Return [X, Y] of the center of cell containing provided text 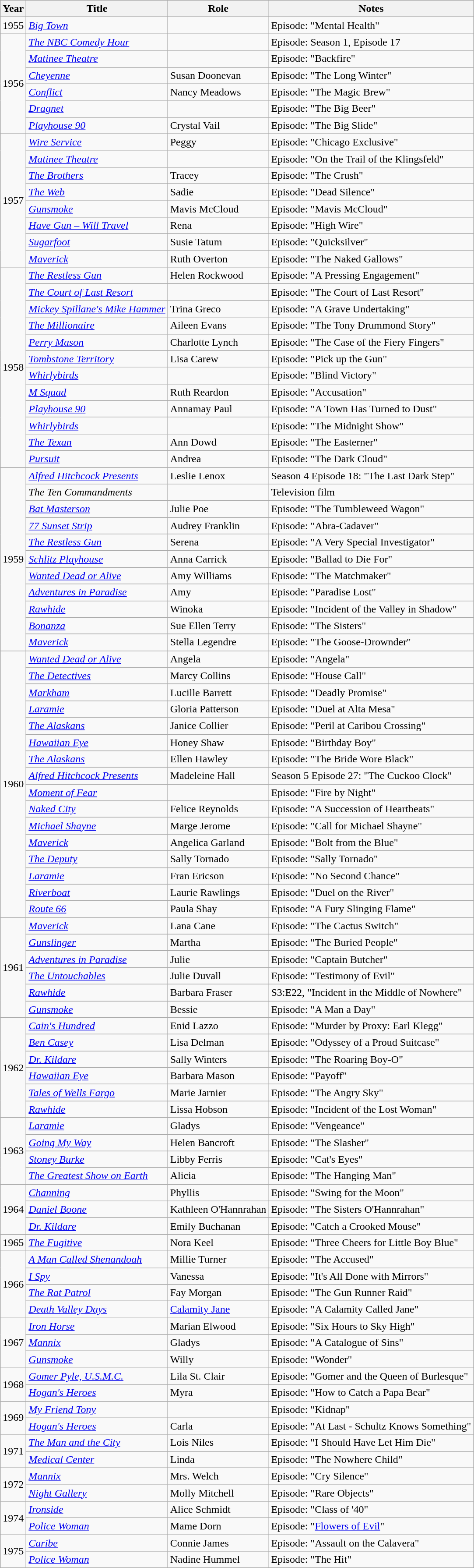
Madeleine Hall [218, 776]
Have Gun – Will Travel [97, 226]
Conflict [97, 92]
Gomer Pyle, U.S.M.C. [97, 1376]
Episode: "Duel at Alta Mesa" [371, 709]
Ruth Reardon [218, 392]
1971 [13, 1451]
Riverboat [97, 892]
Episode: "Wonder" [371, 1359]
Episode: "Gomer and the Queen of Burlesque" [371, 1376]
Episode: "The Dark Cloud" [371, 459]
Episode: "The Court of Last Resort" [371, 292]
Andrea [218, 459]
1958 [13, 367]
Sue Ellen Terry [218, 626]
My Friend Tony [97, 1409]
Ellen Hawley [218, 759]
Episode: "Blind Victory" [371, 375]
M Squad [97, 392]
The Texan [97, 442]
Nora Keel [218, 1242]
Episode: "No Second Chance" [371, 876]
Episode: "Deadly Promise" [371, 692]
Susie Tatum [218, 242]
Episode: "The Slasher" [371, 1143]
Medical Center [97, 1459]
Episode: "Kidnap" [371, 1409]
Episode: "The Nowhere Child" [371, 1459]
Sally Winters [218, 1059]
Big Town [97, 25]
Julie Duvall [218, 976]
Episode: "Peril at Caribou Crossing" [371, 726]
Fran Ericson [218, 876]
Episode: "Catch a Crooked Mouse" [371, 1226]
Ann Dowd [218, 442]
Angela [218, 659]
1969 [13, 1418]
Angelica Garland [218, 842]
Episode: "The Hanging Man" [371, 1176]
1956 [13, 84]
Annamay Paul [218, 409]
Title [97, 9]
Michael Shayne [97, 826]
Episode: "Backfire" [371, 59]
Episode: "The Naked Gallows" [371, 259]
Episode: "Flowers of Evil" [371, 1526]
Episode: "The Tumbleweed Wagon" [371, 509]
Season 4 Episode 18: "The Last Dark Step" [371, 475]
Bonanza [97, 626]
Route 66 [97, 909]
Year [13, 9]
Episode: "Duel on the River" [371, 892]
Episode: "Quicksilver" [371, 242]
Nancy Meadows [218, 92]
Audrey Franklin [218, 526]
Episode: "It's All Done with Mirrors" [371, 1276]
Sally Tornado [218, 859]
Molly Mitchell [218, 1493]
Episode: Season 1, Episode 17 [371, 42]
Episode: "The Roaring Boy-O" [371, 1059]
Marie Jarnier [218, 1093]
Marcy Collins [218, 676]
Cain's Hundred [97, 1026]
Episode: "The Hit" [371, 1560]
Episode: "A Town Has Turned to Dust" [371, 409]
Episode: "Murder by Proxy: Earl Klegg" [371, 1026]
Martha [218, 942]
1974 [13, 1518]
Vanessa [218, 1276]
Schlitz Playhouse [97, 559]
Episode: "Sally Tornado" [371, 859]
Paula Shay [218, 909]
Episode: "A Grave Undertaking" [371, 309]
Episode: "Mental Health" [371, 25]
Peggy [218, 142]
Episode: "Birthday Boy" [371, 743]
Episode: "Assault on the Calavera" [371, 1543]
Stella Legendre [218, 642]
Episode: "The Crush" [371, 175]
Mame Dorn [218, 1526]
A Man Called Shenandoah [97, 1259]
Ironside [97, 1509]
Episode: "Bolt from the Blue" [371, 842]
Ben Casey [97, 1043]
Episode: "I Should Have Let Him Die" [371, 1443]
Episode: "Payoff" [371, 1076]
Episode: "A Pressing Engagement" [371, 276]
Lana Cane [218, 926]
1965 [13, 1242]
Episode: "The Angry Sky" [371, 1093]
Amy Williams [218, 576]
Emily Buchanan [218, 1226]
1967 [13, 1343]
Episode: "Three Cheers for Little Boy Blue" [371, 1242]
Fay Morgan [218, 1293]
Episode: "Six Hours to Sky High" [371, 1326]
Laurie Rawlings [218, 892]
Episode: "High Wire" [371, 226]
Phyllis [218, 1193]
Episode: "The Sisters O'Hannrahan" [371, 1209]
Rena [218, 226]
1959 [13, 559]
Moment of Fear [97, 793]
Iron Horse [97, 1326]
Episode: "Rare Objects" [371, 1493]
Episode: "Dead Silence" [371, 192]
Myra [218, 1393]
Dragnet [97, 109]
Ruth Overton [218, 259]
Alice Schmidt [218, 1509]
Death Valley Days [97, 1310]
Barbara Mason [218, 1076]
The NBC Comedy Hour [97, 42]
The Detectives [97, 676]
Helen Bancroft [218, 1143]
1975 [13, 1551]
Janice Collier [218, 726]
1964 [13, 1209]
Episode: "Abra-Cadaver" [371, 526]
Cheyenne [97, 75]
Connie James [218, 1543]
Sadie [218, 192]
The Fugitive [97, 1242]
Episode: "Class of '40" [371, 1509]
Leslie Lenox [218, 475]
Crystal Vail [218, 125]
Episode: "The Tony Drummond Story" [371, 326]
Tombstone Territory [97, 359]
Episode: "The Sisters" [371, 626]
Nadine Hummel [218, 1560]
Going My Way [97, 1143]
Episode: "The Magic Brew" [371, 92]
1955 [13, 25]
Helen Rockwood [218, 276]
The Brothers [97, 175]
Mickey Spillane's Mike Hammer [97, 309]
Episode: "The Easterner" [371, 442]
Episode: "Swing for the Moon" [371, 1193]
Tracey [218, 175]
Episode: "How to Catch a Papa Bear" [371, 1393]
Carla [218, 1426]
1968 [13, 1384]
Trina Greco [218, 309]
Channing [97, 1193]
Episode: "A Catalogue of Sins" [371, 1343]
1962 [13, 1068]
Episode: "Captain Butcher" [371, 959]
Television film [371, 492]
Linda [218, 1459]
Episode: "Cry Silence" [371, 1476]
Anna Carrick [218, 559]
Lisa Delman [218, 1043]
Episode: "A Succession of Heartbeats" [371, 809]
Episode: "The Accused" [371, 1259]
Wire Service [97, 142]
Lucille Barrett [218, 692]
Episode: "Accusation" [371, 392]
Markham [97, 692]
1972 [13, 1484]
The Rat Patrol [97, 1293]
1961 [13, 967]
Episode: "Incident of the Valley in Shadow" [371, 609]
Episode: "The Buried People" [371, 942]
Stoney Burke [97, 1159]
Serena [218, 542]
Bat Masterson [97, 509]
Episode: "Cat's Eyes" [371, 1159]
Episode: "House Call" [371, 676]
The Ten Commandments [97, 492]
I Spy [97, 1276]
Caribe [97, 1543]
Libby Ferris [218, 1159]
Willy [218, 1359]
Millie Turner [218, 1259]
Naked City [97, 809]
Marian Elwood [218, 1326]
Alicia [218, 1176]
Julie [218, 959]
Episode: "A Fury Slinging Flame" [371, 909]
Susan Doonevan [218, 75]
The Web [97, 192]
Notes [371, 9]
Winoka [218, 609]
Episode: "Call for Michael Shayne" [371, 826]
Kathleen O'Hannrahan [218, 1209]
Episode: "The Midnight Show" [371, 425]
Perry Mason [97, 342]
1966 [13, 1284]
Episode: "Ballad to Die For" [371, 559]
Episode: "Pick up the Gun" [371, 359]
Episode: "The Case of the Fiery Fingers" [371, 342]
Sugarfoot [97, 242]
Episode: "The Big Beer" [371, 109]
Mrs. Welch [218, 1476]
The Millionaire [97, 326]
Episode: "Odyssey of a Proud Suitcase" [371, 1043]
Mavis McCloud [218, 209]
Tales of Wells Fargo [97, 1093]
Episode: "The Cactus Switch" [371, 926]
Calamity Jane [218, 1310]
Pursuit [97, 459]
Episode: "Testimony of Evil" [371, 976]
The Greatest Show on Earth [97, 1176]
Episode: "The Big Slide" [371, 125]
Gunslinger [97, 942]
Gloria Patterson [218, 709]
Episode: "A Calamity Called Jane" [371, 1310]
Enid Lazzo [218, 1026]
Episode: "Vengeance" [371, 1126]
Episode: "The Goose-Drownder" [371, 642]
Episode: "On the Trail of the Klingsfeld" [371, 159]
Honey Shaw [218, 743]
Role [218, 9]
Night Gallery [97, 1493]
Daniel Boone [97, 1209]
Lisa Carew [218, 359]
Barbara Fraser [218, 992]
77 Sunset Strip [97, 526]
1960 [13, 784]
Bessie [218, 1009]
1963 [13, 1151]
Amy [218, 592]
Episode: "At Last - Schultz Knows Something" [371, 1426]
Episode: "The Gun Runner Raid" [371, 1293]
Season 5 Episode 27: "The Cuckoo Clock" [371, 776]
The Court of Last Resort [97, 292]
Charlotte Lynch [218, 342]
Lois Niles [218, 1443]
Episode: "The Bride Wore Black" [371, 759]
Episode: "A Man a Day" [371, 1009]
S3:E22, "Incident in the Middle of Nowhere" [371, 992]
Episode: "The Long Winter" [371, 75]
1957 [13, 200]
Episode: "Fire by Night" [371, 793]
Episode: "The Matchmaker" [371, 576]
The Man and the City [97, 1443]
The Deputy [97, 859]
Felice Reynolds [218, 809]
Julie Poe [218, 509]
Lila St. Clair [218, 1376]
Lissa Hobson [218, 1109]
Episode: "A Very Special Investigator" [371, 542]
Episode: "Paradise Lost" [371, 592]
Marge Jerome [218, 826]
Episode: "Mavis McCloud" [371, 209]
Episode: "Chicago Exclusive" [371, 142]
The Untouchables [97, 976]
Aileen Evans [218, 326]
Episode: "Incident of the Lost Woman" [371, 1109]
Episode: "Angela" [371, 659]
